Find where the given text appears and provide that cell's center as (X, Y) coordinate. 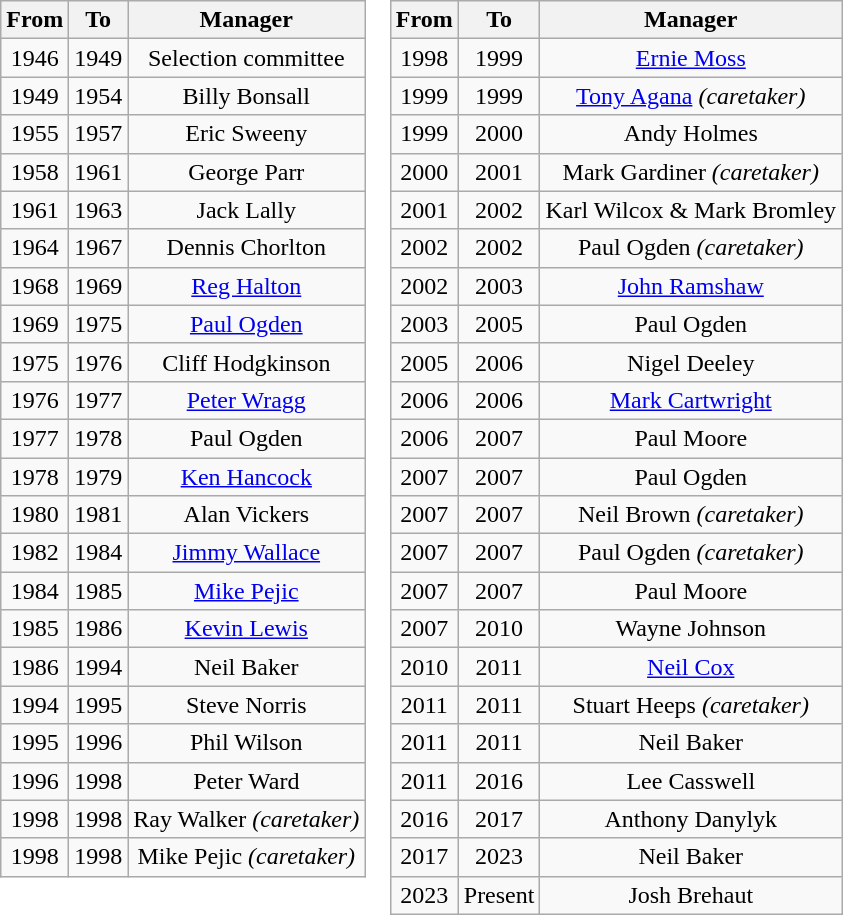
1963 (98, 210)
Josh Brehaut (691, 895)
Anthony Danylyk (691, 819)
Steve Norris (246, 705)
Jimmy Wallace (246, 553)
Stuart Heeps (caretaker) (691, 705)
Wayne Johnson (691, 629)
Eric Sweeny (246, 134)
Present (499, 895)
Selection committee (246, 58)
Alan Vickers (246, 515)
Mark Cartwright (691, 400)
Lee Casswell (691, 781)
1981 (98, 515)
Neil Brown (caretaker) (691, 515)
Neil Cox (691, 667)
1982 (35, 553)
Kevin Lewis (246, 629)
Cliff Hodgkinson (246, 362)
Nigel Deeley (691, 362)
Mike Pejic (246, 591)
1946 (35, 58)
Jack Lally (246, 210)
Peter Wragg (246, 400)
Ray Walker (caretaker) (246, 819)
1979 (98, 477)
1958 (35, 172)
1968 (35, 286)
Mark Gardiner (caretaker) (691, 172)
1957 (98, 134)
1967 (98, 248)
John Ramshaw (691, 286)
Ken Hancock (246, 477)
Reg Halton (246, 286)
1964 (35, 248)
Ernie Moss (691, 58)
Tony Agana (caretaker) (691, 96)
Billy Bonsall (246, 96)
George Parr (246, 172)
Phil Wilson (246, 743)
Dennis Chorlton (246, 248)
1954 (98, 96)
Andy Holmes (691, 134)
Peter Ward (246, 781)
1955 (35, 134)
Mike Pejic (caretaker) (246, 857)
1980 (35, 515)
Karl Wilcox & Mark Bromley (691, 210)
